Identify which cell holds the provided text, then report its [x, y] central coordinate. 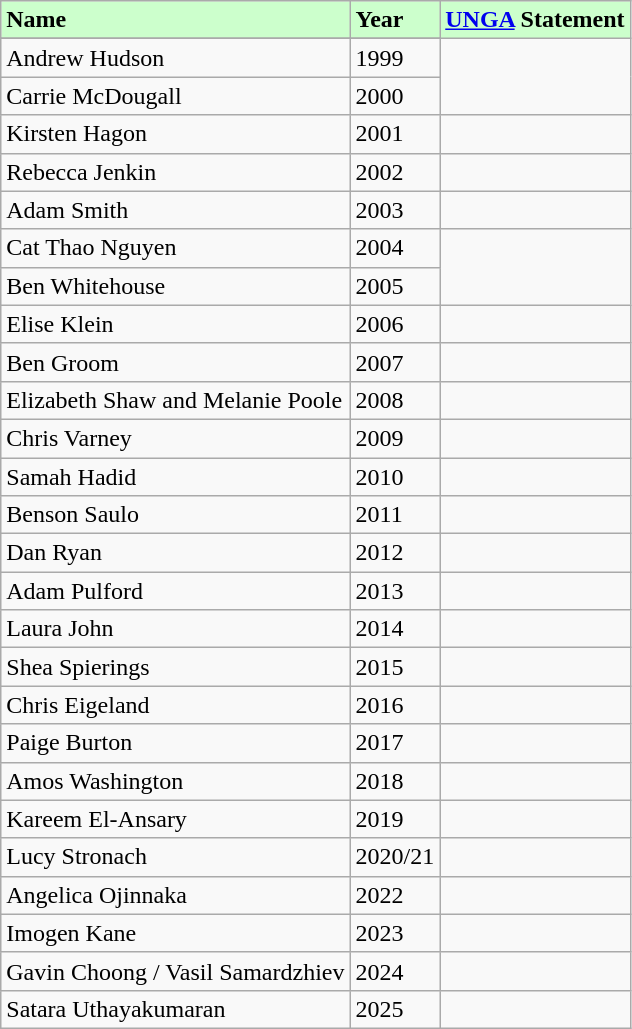
2008 [395, 400]
2010 [395, 477]
2019 [395, 819]
Imogen Kane [176, 933]
Rebecca Jenkin [176, 172]
Elizabeth Shaw and Melanie Poole [176, 400]
2025 [395, 1009]
2014 [395, 629]
Laura John [176, 629]
2022 [395, 895]
2023 [395, 933]
Kareem El-Ansary [176, 819]
Ben Whitehouse [176, 286]
Satara Uthayakumaran [176, 1009]
Name [176, 20]
Adam Smith [176, 210]
2002 [395, 172]
Shea Spierings [176, 667]
Year [395, 20]
Gavin Choong / Vasil Samardzhiev [176, 971]
2005 [395, 286]
2000 [395, 96]
Andrew Hudson [176, 58]
2016 [395, 705]
Benson Saulo [176, 515]
1999 [395, 58]
2009 [395, 438]
Kirsten Hagon [176, 134]
2004 [395, 248]
2011 [395, 515]
2017 [395, 743]
UNGA Statement [535, 20]
2003 [395, 210]
2007 [395, 362]
Angelica Ojinnaka [176, 895]
Lucy Stronach [176, 857]
Chris Varney [176, 438]
2013 [395, 591]
Carrie McDougall [176, 96]
Amos Washington [176, 781]
2018 [395, 781]
2024 [395, 971]
2020/21 [395, 857]
2006 [395, 324]
Ben Groom [176, 362]
Dan Ryan [176, 553]
Adam Pulford [176, 591]
Cat Thao Nguyen [176, 248]
2015 [395, 667]
Samah Hadid [176, 477]
2012 [395, 553]
2001 [395, 134]
Chris Eigeland [176, 705]
Elise Klein [176, 324]
Paige Burton [176, 743]
